From the cell containing the given text, extract its center point as (x, y) coordinate. 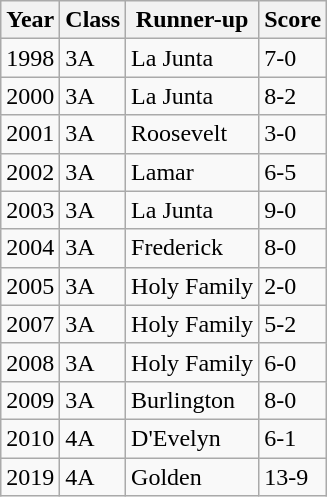
2003 (30, 210)
6-1 (293, 438)
Score (293, 20)
2005 (30, 286)
2008 (30, 362)
3-0 (293, 134)
7-0 (293, 58)
Lamar (192, 172)
Class (93, 20)
6-0 (293, 362)
2019 (30, 477)
D'Evelyn (192, 438)
2000 (30, 96)
Roosevelt (192, 134)
2001 (30, 134)
8-2 (293, 96)
Year (30, 20)
2002 (30, 172)
1998 (30, 58)
2-0 (293, 286)
2010 (30, 438)
5-2 (293, 324)
Golden (192, 477)
2004 (30, 248)
Runner-up (192, 20)
9-0 (293, 210)
Frederick (192, 248)
13-9 (293, 477)
6-5 (293, 172)
2007 (30, 324)
2009 (30, 400)
Burlington (192, 400)
